From the cell containing the given text, extract its center point as [X, Y] coordinate. 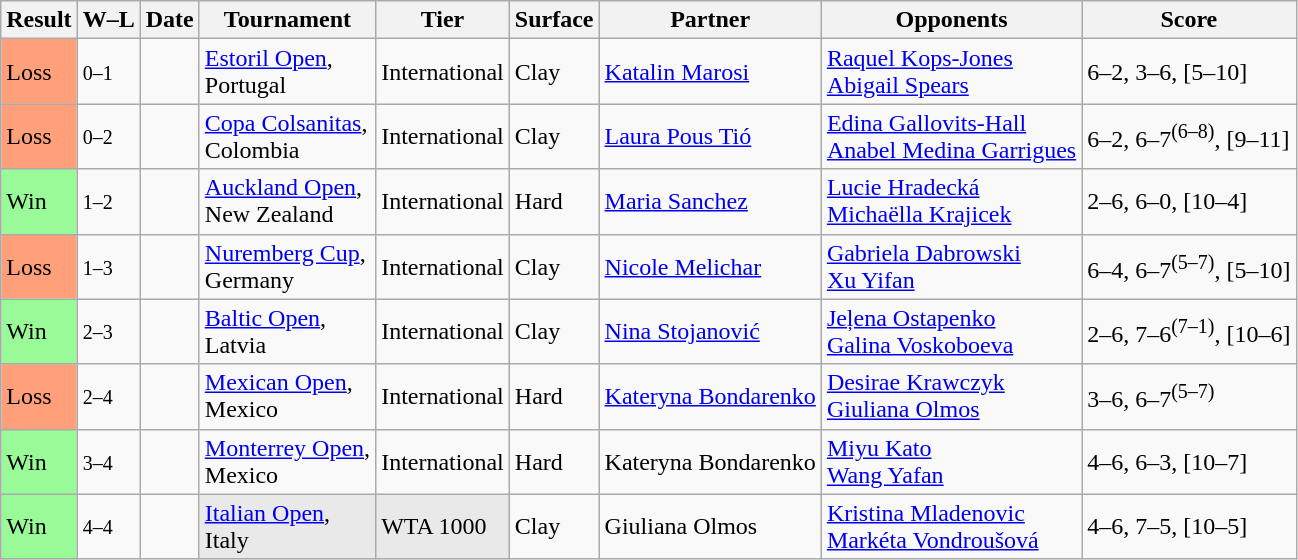
Maria Sanchez [710, 202]
4–6, 6–3, [10–7] [1189, 462]
6–4, 6–7(5–7), [5–10] [1189, 266]
4–6, 7–5, [10–5] [1189, 526]
Gabriela Dabrowski Xu Yifan [951, 266]
Nina Stojanović [710, 332]
4–4 [108, 526]
Nuremberg Cup, Germany [287, 266]
3–6, 6–7(5–7) [1189, 396]
Surface [554, 20]
6–2, 6–7(6–8), [9–11] [1189, 136]
Partner [710, 20]
Baltic Open, Latvia [287, 332]
Edina Gallovits-Hall Anabel Medina Garrigues [951, 136]
Result [39, 20]
Score [1189, 20]
Raquel Kops-Jones Abigail Spears [951, 72]
2–4 [108, 396]
WTA 1000 [443, 526]
2–3 [108, 332]
Mexican Open, Mexico [287, 396]
2–6, 7–6(7–1), [10–6] [1189, 332]
1–2 [108, 202]
Giuliana Olmos [710, 526]
0–2 [108, 136]
0–1 [108, 72]
Tournament [287, 20]
Lucie Hradecká Michaëlla Krajicek [951, 202]
Opponents [951, 20]
3–4 [108, 462]
6–2, 3–6, [5–10] [1189, 72]
Desirae Krawczyk Giuliana Olmos [951, 396]
Estoril Open, Portugal [287, 72]
Tier [443, 20]
2–6, 6–0, [10–4] [1189, 202]
Monterrey Open, Mexico [287, 462]
Date [170, 20]
Nicole Melichar [710, 266]
Laura Pous Tió [710, 136]
Italian Open, Italy [287, 526]
Auckland Open, New Zealand [287, 202]
W–L [108, 20]
Jeļena Ostapenko Galina Voskoboeva [951, 332]
Kristina Mladenovic Markéta Vondroušová [951, 526]
Copa Colsanitas, Colombia [287, 136]
Miyu Kato Wang Yafan [951, 462]
Katalin Marosi [710, 72]
1–3 [108, 266]
